Return the (x, y) coordinate for the center point of the cell that contains the specified text.  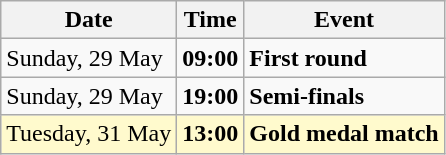
09:00 (210, 58)
First round (344, 58)
Gold medal match (344, 134)
Tuesday, 31 May (89, 134)
Semi-finals (344, 96)
Event (344, 20)
Date (89, 20)
19:00 (210, 96)
Time (210, 20)
13:00 (210, 134)
